Pinpoint the cell where the given text exists, returning its [X, Y] midpoint coordinate. 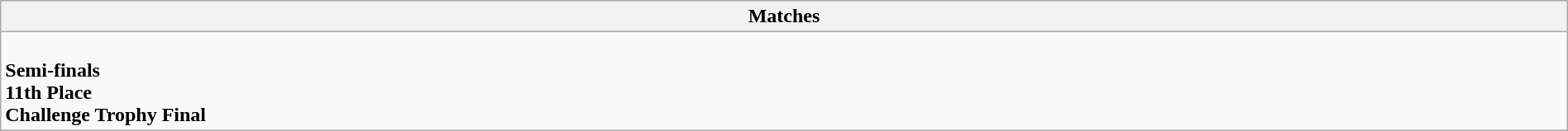
Semi-finals 11th Place Challenge Trophy Final [784, 81]
Matches [784, 16]
